Detect which cell encompasses the target text, then output its [x, y] center coordinate. 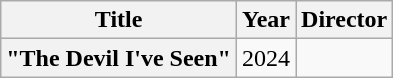
"The Devil I've Seen" [119, 58]
Year [266, 20]
Title [119, 20]
Director [344, 20]
2024 [266, 58]
